Provide the (X, Y) coordinate of the cell's center where the given text is located.  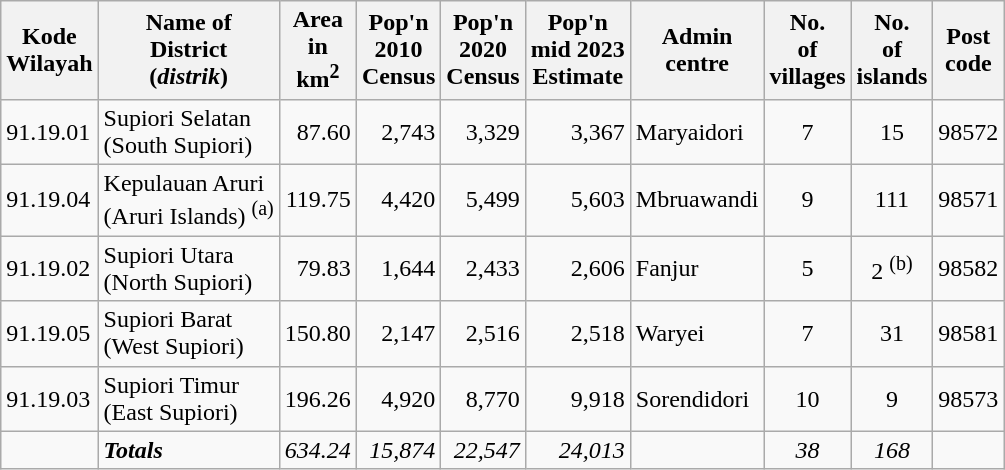
Name ofDistrict(distrik) (188, 50)
Kepulauan Aruri (Aruri Islands) (a) (188, 200)
91.19.03 (50, 398)
Admincentre (697, 50)
2,518 (578, 334)
Waryei (697, 334)
91.19.02 (50, 268)
Kode Wilayah (50, 50)
98572 (968, 132)
8,770 (483, 398)
2,147 (398, 334)
2 (b) (892, 268)
10 (808, 398)
22,547 (483, 450)
Mbruawandi (697, 200)
Supiori Timur (East Supiori) (188, 398)
15 (892, 132)
196.26 (318, 398)
Pop'n 2010Census (398, 50)
111 (892, 200)
5,603 (578, 200)
Pop'n mid 2023Estimate (578, 50)
1,644 (398, 268)
5 (808, 268)
168 (892, 450)
5,499 (483, 200)
634.24 (318, 450)
Totals (188, 450)
Fanjur (697, 268)
91.19.04 (50, 200)
24,013 (578, 450)
87.60 (318, 132)
No.ofislands (892, 50)
Maryaidori (697, 132)
Supiori Barat (West Supiori) (188, 334)
150.80 (318, 334)
98573 (968, 398)
Sorendidori (697, 398)
Pop'n 2020Census (483, 50)
2,606 (578, 268)
3,329 (483, 132)
9,918 (578, 398)
79.83 (318, 268)
38 (808, 450)
15,874 (398, 450)
3,367 (578, 132)
2,433 (483, 268)
98581 (968, 334)
98582 (968, 268)
Supiori Utara (North Supiori) (188, 268)
Postcode (968, 50)
98571 (968, 200)
2,516 (483, 334)
119.75 (318, 200)
91.19.05 (50, 334)
2,743 (398, 132)
Area inkm2 (318, 50)
31 (892, 334)
Supiori Selatan (South Supiori) (188, 132)
4,420 (398, 200)
4,920 (398, 398)
91.19.01 (50, 132)
No.ofvillages (808, 50)
